Output the [X, Y] coordinate of the center of the cell containing the given text.  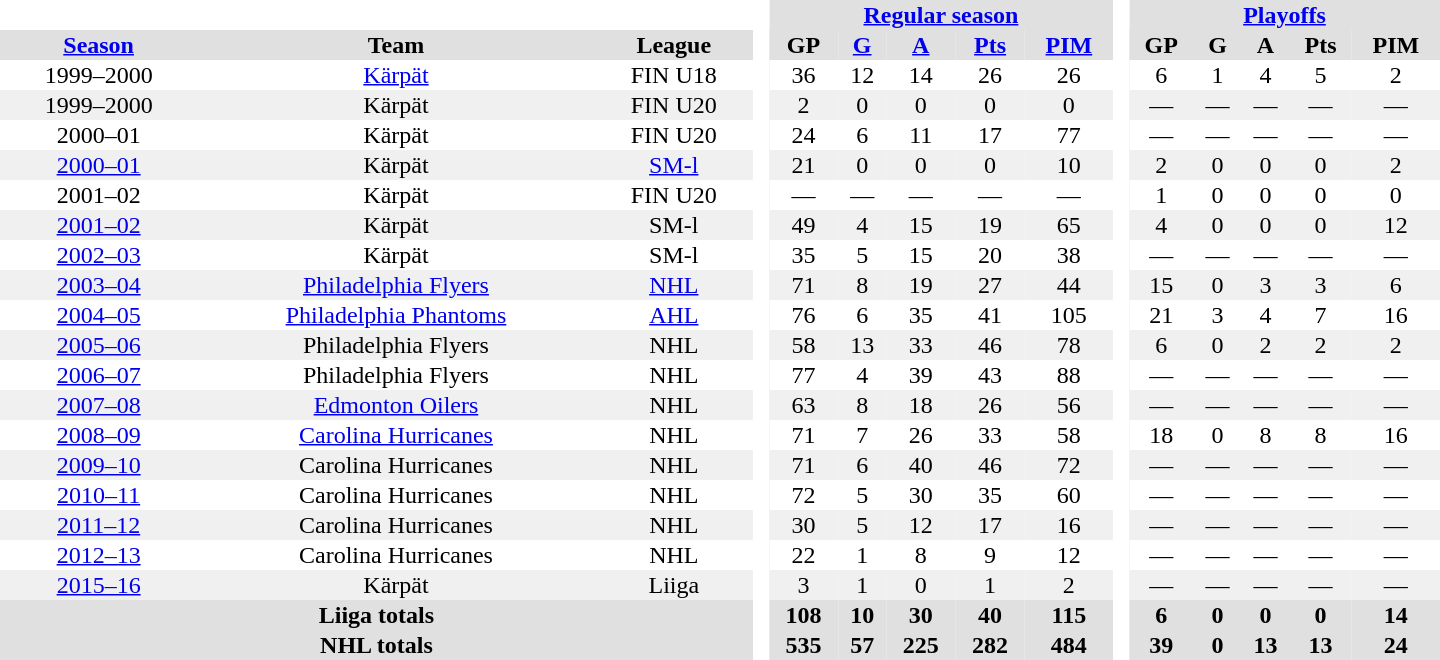
11 [920, 135]
9 [990, 555]
43 [990, 375]
NHL totals [376, 645]
60 [1069, 495]
36 [804, 75]
2003–04 [98, 285]
41 [990, 315]
2009–10 [98, 465]
22 [804, 555]
Playoffs [1284, 15]
Philadelphia Phantoms [396, 315]
2002–03 [98, 255]
57 [862, 645]
2011–12 [98, 525]
FIN U18 [674, 75]
535 [804, 645]
Edmonton Oilers [396, 405]
2015–16 [98, 585]
282 [990, 645]
2008–09 [98, 435]
105 [1069, 315]
2012–13 [98, 555]
78 [1069, 345]
88 [1069, 375]
108 [804, 615]
65 [1069, 225]
2007–08 [98, 405]
225 [920, 645]
44 [1069, 285]
76 [804, 315]
63 [804, 405]
Team [396, 45]
2006–07 [98, 375]
2004–05 [98, 315]
115 [1069, 615]
Liiga totals [376, 615]
49 [804, 225]
56 [1069, 405]
2005–06 [98, 345]
27 [990, 285]
Liiga [674, 585]
2010–11 [98, 495]
League [674, 45]
38 [1069, 255]
20 [990, 255]
Season [98, 45]
AHL [674, 315]
484 [1069, 645]
Regular season [941, 15]
